Provide the (x, y) coordinate of the cell's center where the given text is located.  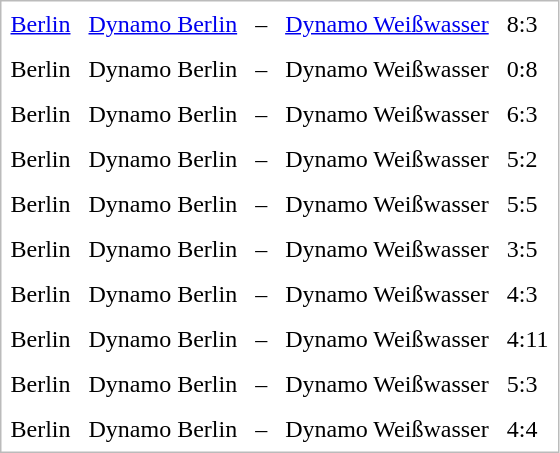
5:2 (528, 158)
5:3 (528, 384)
8:3 (528, 24)
4:4 (528, 428)
3:5 (528, 248)
0:8 (528, 68)
4:11 (528, 338)
6:3 (528, 114)
4:3 (528, 294)
5:5 (528, 204)
